Identify which cell holds the provided text, then report its (X, Y) central coordinate. 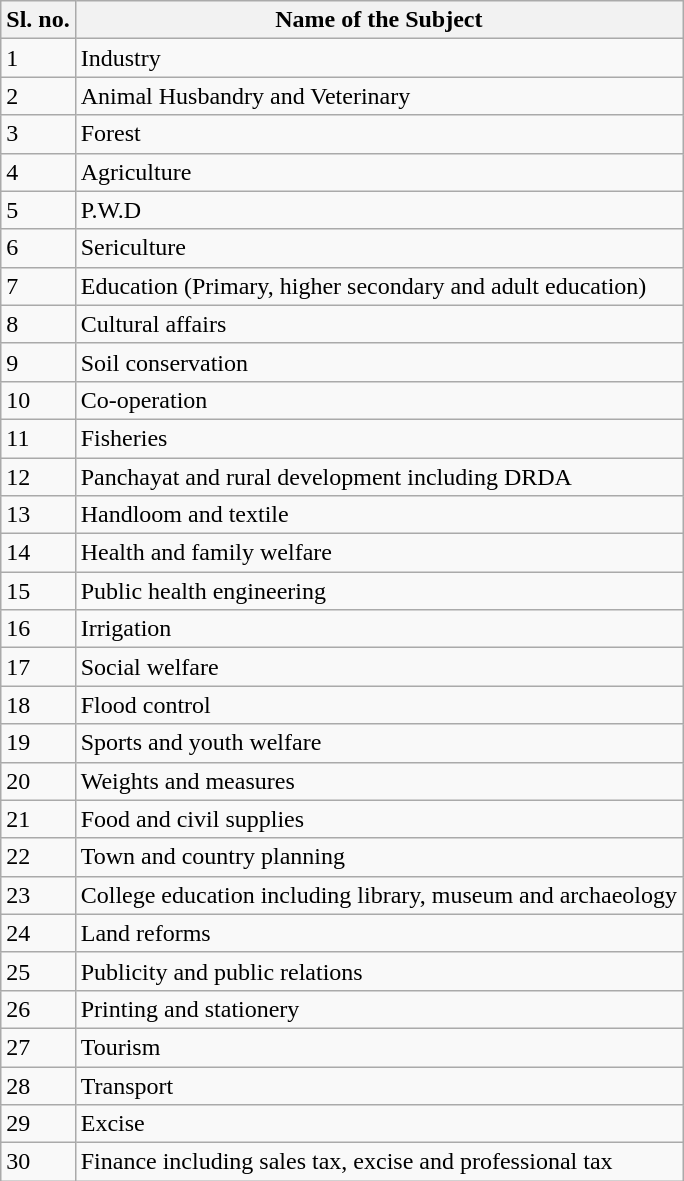
6 (38, 248)
Industry (378, 58)
26 (38, 1009)
28 (38, 1085)
P.W.D (378, 210)
2 (38, 96)
Irrigation (378, 629)
19 (38, 743)
1 (38, 58)
15 (38, 591)
20 (38, 781)
13 (38, 515)
5 (38, 210)
Forest (378, 134)
Sl. no. (38, 20)
Public health engineering (378, 591)
Excise (378, 1124)
Tourism (378, 1047)
Name of the Subject (378, 20)
Soil conservation (378, 362)
Sports and youth welfare (378, 743)
27 (38, 1047)
Finance including sales tax, excise and professional tax (378, 1162)
29 (38, 1124)
Land reforms (378, 933)
Education (Primary, higher secondary and adult education) (378, 286)
18 (38, 705)
22 (38, 857)
7 (38, 286)
12 (38, 477)
Fisheries (378, 438)
30 (38, 1162)
24 (38, 933)
Printing and stationery (378, 1009)
Co-operation (378, 400)
Weights and measures (378, 781)
14 (38, 553)
Handloom and textile (378, 515)
11 (38, 438)
Social welfare (378, 667)
Food and civil supplies (378, 819)
Cultural affairs (378, 324)
Transport (378, 1085)
17 (38, 667)
Sericulture (378, 248)
21 (38, 819)
Animal Husbandry and Veterinary (378, 96)
Flood control (378, 705)
10 (38, 400)
8 (38, 324)
Panchayat and rural development including DRDA (378, 477)
Agriculture (378, 172)
25 (38, 971)
Health and family welfare (378, 553)
23 (38, 895)
Publicity and public relations (378, 971)
4 (38, 172)
16 (38, 629)
Town and country planning (378, 857)
College education including library, museum and archaeology (378, 895)
9 (38, 362)
3 (38, 134)
